Determine the (X, Y) coordinate at the center of the cell enclosing the given text.  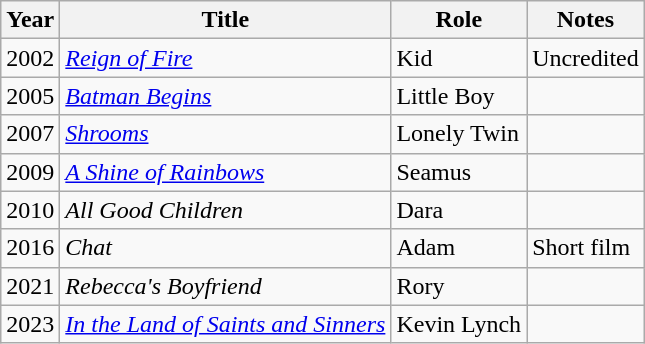
All Good Children (226, 210)
Chat (226, 248)
2016 (30, 248)
2005 (30, 96)
Rebecca's Boyfriend (226, 286)
Rory (459, 286)
Little Boy (459, 96)
Lonely Twin (459, 134)
Year (30, 20)
2023 (30, 324)
Role (459, 20)
2009 (30, 172)
Batman Begins (226, 96)
2021 (30, 286)
Shrooms (226, 134)
2010 (30, 210)
Uncredited (586, 58)
In the Land of Saints and Sinners (226, 324)
2007 (30, 134)
Kid (459, 58)
Short film (586, 248)
Notes (586, 20)
Kevin Lynch (459, 324)
A Shine of Rainbows (226, 172)
Seamus (459, 172)
2002 (30, 58)
Dara (459, 210)
Adam (459, 248)
Reign of Fire (226, 58)
Title (226, 20)
